Find where the given text appears and provide that cell's center as (X, Y) coordinate. 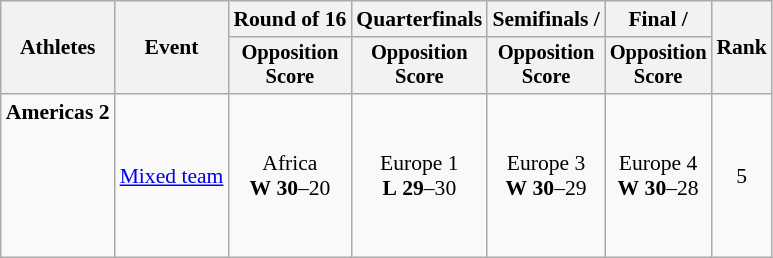
Semifinals / (546, 19)
Europe 3W 30–29 (546, 176)
Final / (658, 19)
Quarterfinals (419, 19)
Mixed team (172, 176)
5 (742, 176)
Athletes (58, 48)
Event (172, 48)
Europe 4W 30–28 (658, 176)
Americas 2 (58, 176)
Rank (742, 48)
Round of 16 (290, 19)
Europe 1L 29–30 (419, 176)
AfricaW 30–20 (290, 176)
